Detect which cell encompasses the target text, then output its (x, y) center coordinate. 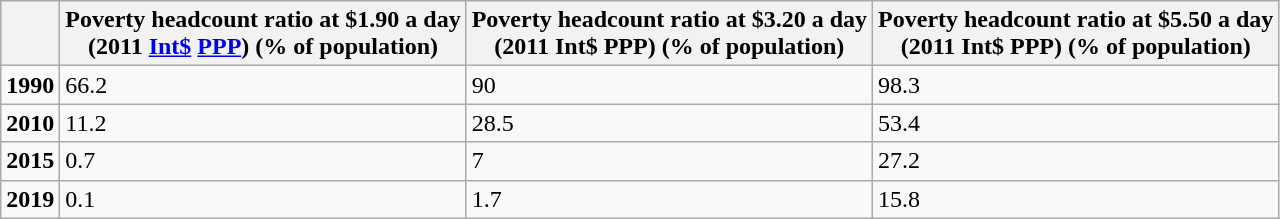
53.4 (1076, 123)
1990 (30, 85)
Poverty headcount ratio at $3.20 a day(2011 Int$ PPP) (% of population) (669, 34)
7 (669, 161)
27.2 (1076, 161)
66.2 (263, 85)
1.7 (669, 199)
15.8 (1076, 199)
90 (669, 85)
Poverty headcount ratio at $5.50 a day(2011 Int$ PPP) (% of population) (1076, 34)
11.2 (263, 123)
2019 (30, 199)
2015 (30, 161)
0.7 (263, 161)
Poverty headcount ratio at $1.90 a day(2011 Int$ PPP) (% of population) (263, 34)
2010 (30, 123)
98.3 (1076, 85)
0.1 (263, 199)
28.5 (669, 123)
